From the cell containing the given text, extract its center point as [x, y] coordinate. 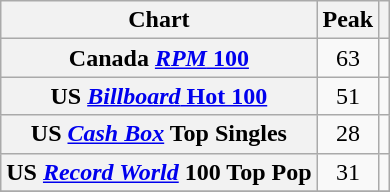
31 [348, 172]
28 [348, 134]
Peak [348, 20]
63 [348, 58]
Canada RPM 100 [159, 58]
US Billboard Hot 100 [159, 96]
51 [348, 96]
US Cash Box Top Singles [159, 134]
Chart [159, 20]
US Record World 100 Top Pop [159, 172]
